Search for the cell housing the specified text and yield its (x, y) center coordinate. 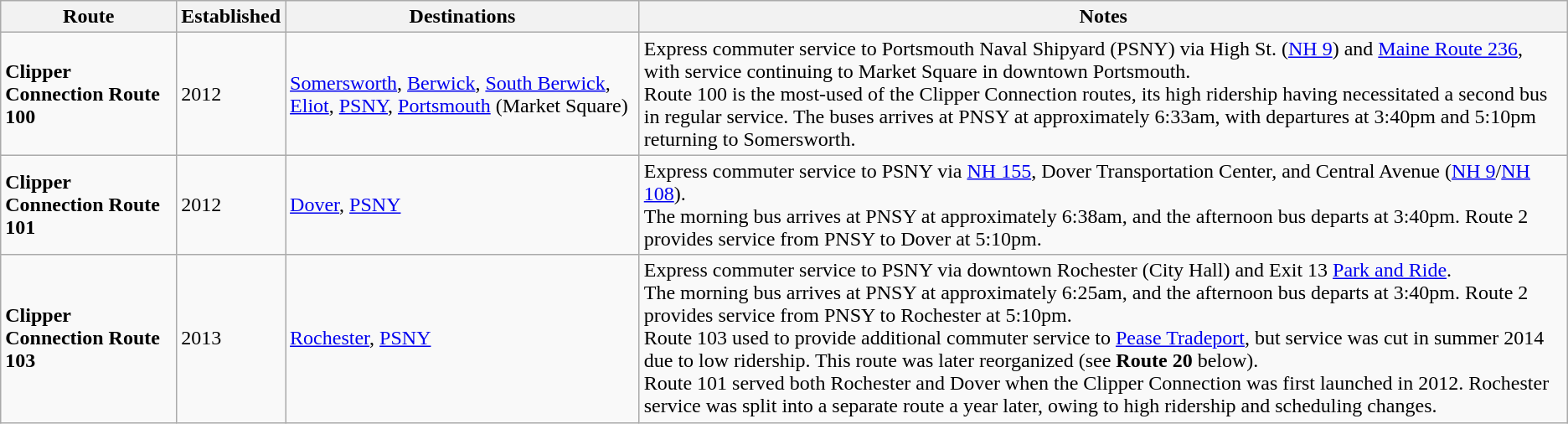
2013 (231, 339)
Clipper Connection Route 101 (89, 204)
Destinations (462, 17)
Route (89, 17)
Clipper Connection Route 100 (89, 94)
Notes (1103, 17)
Dover, PSNY (462, 204)
Clipper Connection Route 103 (89, 339)
Rochester, PSNY (462, 339)
Established (231, 17)
Somersworth, Berwick, South Berwick, Eliot, PSNY, Portsmouth (Market Square) (462, 94)
